Pinpoint the cell where the given text exists, returning its (X, Y) midpoint coordinate. 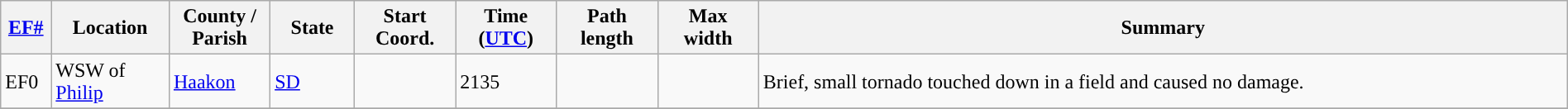
Time (UTC) (506, 28)
Brief, small tornado touched down in a field and caused no damage. (1163, 81)
Haakon (219, 81)
EF0 (26, 81)
SD (313, 81)
WSW of Philip (111, 81)
State (313, 28)
Path length (607, 28)
Location (111, 28)
Start Coord. (404, 28)
Max width (708, 28)
EF# (26, 28)
Summary (1163, 28)
County / Parish (219, 28)
2135 (506, 81)
